Determine the [x, y] coordinate at the center of the cell enclosing the given text.  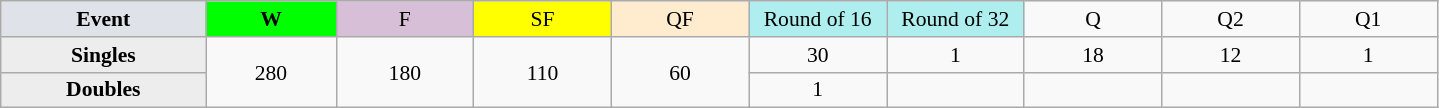
60 [680, 72]
Doubles [104, 90]
30 [818, 55]
Round of 32 [955, 19]
QF [680, 19]
Round of 16 [818, 19]
Q1 [1368, 19]
W [271, 19]
Q [1093, 19]
Q2 [1231, 19]
280 [271, 72]
SF [543, 19]
110 [543, 72]
18 [1093, 55]
F [405, 19]
Event [104, 19]
180 [405, 72]
12 [1231, 55]
Singles [104, 55]
